Return the [X, Y] coordinate for the center point of the cell that contains the specified text.  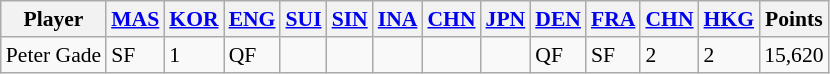
Player [54, 19]
JPN [506, 19]
ENG [252, 19]
FRA [613, 19]
MAS [135, 19]
1 [194, 55]
SIN [350, 19]
Points [794, 19]
Peter Gade [54, 55]
SUI [303, 19]
DEN [558, 19]
15,620 [794, 55]
HKG [730, 19]
KOR [194, 19]
INA [398, 19]
